Return (X, Y) of the center of cell containing provided text 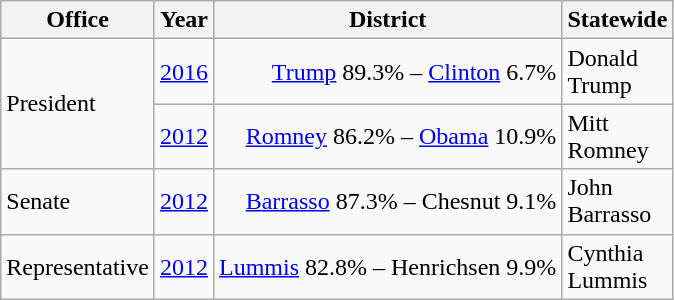
Barrasso 87.3% – Chesnut 9.1% (387, 202)
JohnBarrasso (618, 202)
Senate (78, 202)
Representative (78, 266)
2016 (184, 72)
Year (184, 20)
CynthiaLummis (618, 266)
DonaldTrump (618, 72)
Trump 89.3% – Clinton 6.7% (387, 72)
Lummis 82.8% – Henrichsen 9.9% (387, 266)
Office (78, 20)
District (387, 20)
Romney 86.2% – Obama 10.9% (387, 136)
Statewide (618, 20)
MittRomney (618, 136)
President (78, 104)
